From the cell containing the given text, extract its center point as (x, y) coordinate. 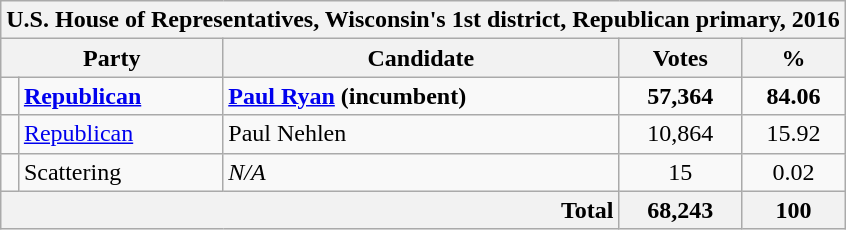
Paul Nehlen (421, 134)
15.92 (794, 134)
U.S. House of Representatives, Wisconsin's 1st district, Republican primary, 2016 (423, 20)
Scattering (120, 172)
68,243 (680, 210)
Votes (680, 58)
15 (680, 172)
Candidate (421, 58)
Paul Ryan (incumbent) (421, 96)
% (794, 58)
100 (794, 210)
10,864 (680, 134)
Total (310, 210)
84.06 (794, 96)
0.02 (794, 172)
Party (112, 58)
57,364 (680, 96)
N/A (421, 172)
